From the cell containing the given text, extract its center point as [x, y] coordinate. 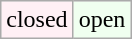
closed [37, 20]
open [102, 20]
